Locate the cell with the specified text and output its (x, y) center coordinate. 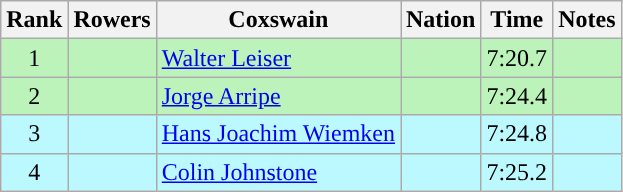
Colin Johnstone (278, 172)
Notes (587, 20)
7:20.7 (517, 58)
7:24.8 (517, 134)
1 (34, 58)
Walter Leiser (278, 58)
Rowers (112, 20)
2 (34, 96)
Nation (440, 20)
Hans Joachim Wiemken (278, 134)
Jorge Arripe (278, 96)
7:24.4 (517, 96)
7:25.2 (517, 172)
Rank (34, 20)
4 (34, 172)
Coxswain (278, 20)
Time (517, 20)
3 (34, 134)
